Capture the cell that displays the provided text and extract its (x, y) central coordinate. 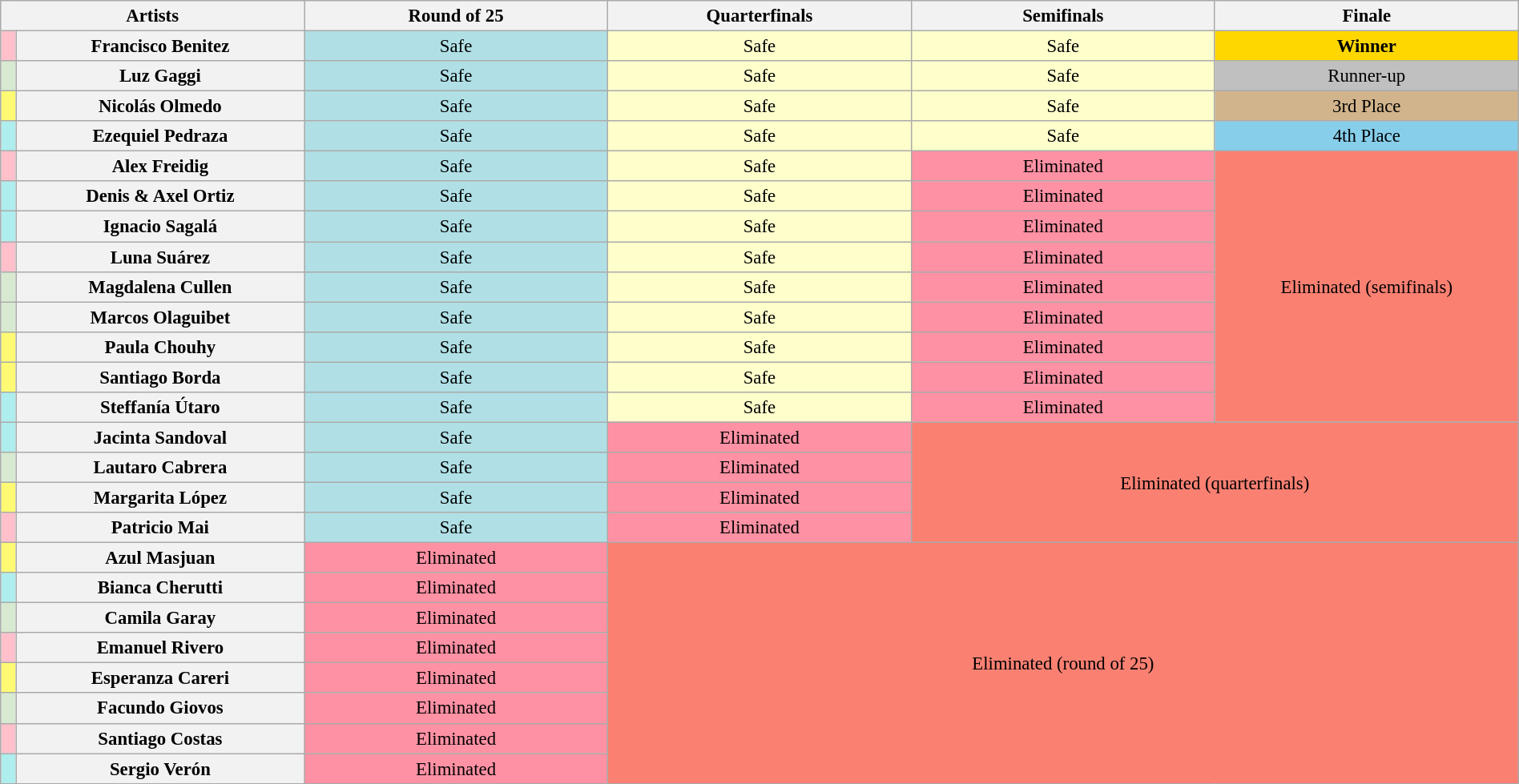
Patricio Mai (160, 528)
Denis & Axel Ortiz (160, 196)
Lautaro Cabrera (160, 468)
Eliminated (semifinals) (1367, 287)
Semifinals (1062, 16)
Winner (1367, 46)
Finale (1367, 16)
Marcos Olaguibet (160, 317)
Eliminated (quarterfinals) (1215, 482)
Azul Masjuan (160, 558)
Quarterfinals (759, 16)
Bianca Cherutti (160, 588)
Esperanza Careri (160, 678)
Alex Freidig (160, 167)
Margarita López (160, 497)
Ezequiel Pedraza (160, 136)
Jacinta Sandoval (160, 437)
Sergio Verón (160, 769)
Steffanía Útaro (160, 408)
Francisco Benitez (160, 46)
Facundo Giovos (160, 709)
Runner-up (1367, 76)
Magdalena Cullen (160, 287)
Eliminated (round of 25) (1064, 663)
Nicolás Olmedo (160, 107)
Emanuel Rivero (160, 648)
3rd Place (1367, 107)
Paula Chouhy (160, 347)
Santiago Costas (160, 738)
Santiago Borda (160, 377)
Camila Garay (160, 618)
Luz Gaggi (160, 76)
Artists (152, 16)
4th Place (1367, 136)
Ignacio Sagalá (160, 227)
Round of 25 (457, 16)
Luna Suárez (160, 257)
